For the text-containing cell, return its midpoint in (X, Y) coordinate format. 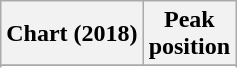
Chart (2018) (72, 34)
Peakposition (189, 34)
